Scan for the cell matching the given text and deliver its (x, y) coordinate at center. 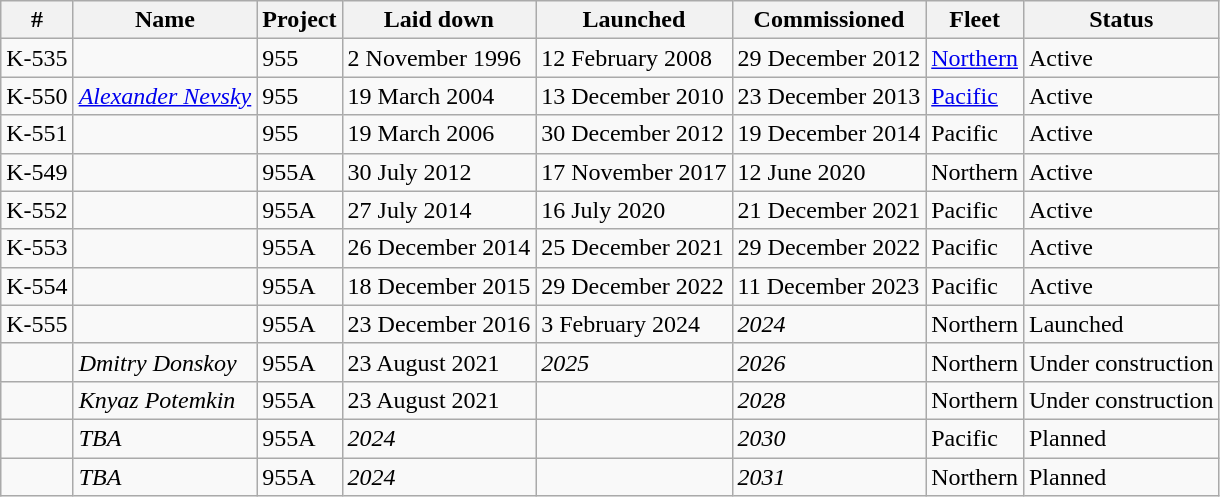
11 December 2023 (829, 286)
Dmitry Donskoy (165, 362)
17 November 2017 (634, 172)
K-554 (37, 286)
Name (165, 20)
19 March 2004 (439, 96)
Project (300, 20)
30 December 2012 (634, 134)
25 December 2021 (634, 248)
K-550 (37, 96)
30 July 2012 (439, 172)
K-555 (37, 324)
12 June 2020 (829, 172)
23 December 2013 (829, 96)
K-535 (37, 58)
16 July 2020 (634, 210)
29 December 2012 (829, 58)
Commissioned (829, 20)
Status (1121, 20)
K-553 (37, 248)
19 December 2014 (829, 134)
26 December 2014 (439, 248)
Knyaz Potemkin (165, 400)
2030 (829, 438)
21 December 2021 (829, 210)
# (37, 20)
13 December 2010 (634, 96)
27 July 2014 (439, 210)
Laid down (439, 20)
12 February 2008 (634, 58)
2 November 1996 (439, 58)
K-552 (37, 210)
2031 (829, 477)
19 March 2006 (439, 134)
18 December 2015 (439, 286)
2028 (829, 400)
Fleet (975, 20)
K-549 (37, 172)
3 February 2024 (634, 324)
2025 (634, 362)
Alexander Nevsky (165, 96)
23 December 2016 (439, 324)
K-551 (37, 134)
2026 (829, 362)
